Find where the given text appears and provide that cell's center as [X, Y] coordinate. 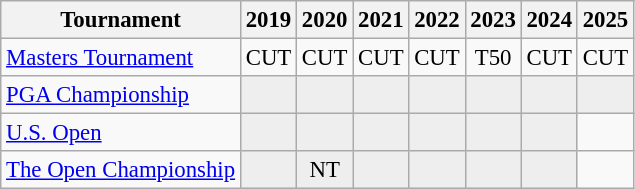
PGA Championship [121, 95]
2023 [493, 20]
U.S. Open [121, 133]
T50 [493, 58]
2020 [325, 20]
The Open Championship [121, 170]
2019 [268, 20]
2021 [381, 20]
Tournament [121, 20]
2025 [605, 20]
Masters Tournament [121, 58]
NT [325, 170]
2022 [437, 20]
2024 [549, 20]
